Output the (X, Y) coordinate of the center of the cell containing the given text.  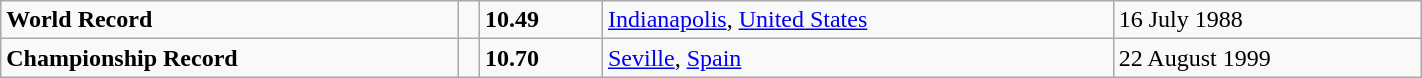
World Record (230, 20)
22 August 1999 (1267, 58)
10.49 (542, 20)
Seville, Spain (858, 58)
10.70 (542, 58)
Championship Record (230, 58)
Indianapolis, United States (858, 20)
16 July 1988 (1267, 20)
